For the text-containing cell, return its midpoint in [X, Y] coordinate format. 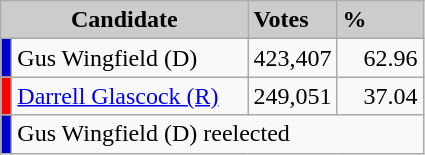
62.96 [380, 58]
Gus Wingfield (D) reelected [218, 134]
249,051 [292, 96]
Darrell Glascock (R) [130, 96]
% [380, 20]
Gus Wingfield (D) [130, 58]
37.04 [380, 96]
423,407 [292, 58]
Candidate [124, 20]
Votes [292, 20]
